Find where the given text appears and provide that cell's center as [X, Y] coordinate. 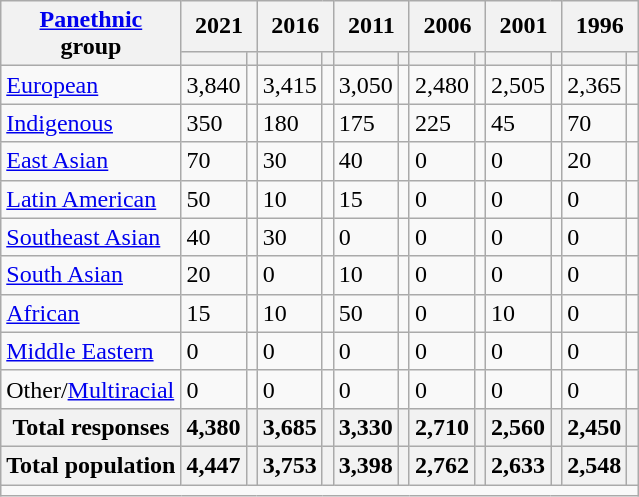
2,710 [442, 427]
2006 [447, 26]
2021 [219, 26]
African [91, 313]
2,365 [594, 85]
4,447 [214, 465]
Southeast Asian [91, 237]
Panethnicgroup [91, 34]
2,633 [518, 465]
3,415 [290, 85]
2001 [524, 26]
225 [442, 123]
South Asian [91, 275]
3,753 [290, 465]
2,548 [594, 465]
Latin American [91, 199]
2,762 [442, 465]
350 [214, 123]
175 [366, 123]
3,840 [214, 85]
3,330 [366, 427]
Total responses [91, 427]
2,560 [518, 427]
Indigenous [91, 123]
Other/Multiracial [91, 389]
Middle Eastern [91, 351]
3,685 [290, 427]
European [91, 85]
3,050 [366, 85]
East Asian [91, 161]
180 [290, 123]
3,398 [366, 465]
45 [518, 123]
2,450 [594, 427]
2,480 [442, 85]
2,505 [518, 85]
Total population [91, 465]
4,380 [214, 427]
1996 [600, 26]
2011 [371, 26]
2016 [295, 26]
